Find where the given text appears and provide that cell's center as [x, y] coordinate. 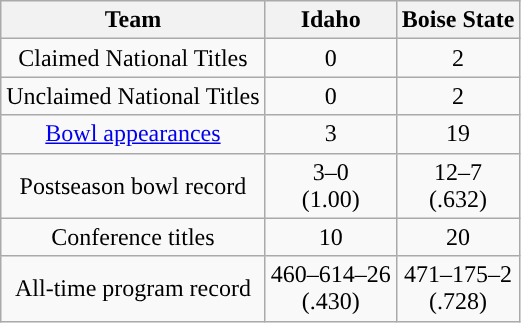
Postseason bowl record [133, 186]
3–0 (1.00) [330, 186]
3 [330, 134]
Unclaimed National Titles [133, 96]
10 [330, 237]
20 [458, 237]
Idaho [330, 20]
460–614–26 (.430) [330, 288]
Bowl appearances [133, 134]
Team [133, 20]
471–175–2 (.728) [458, 288]
Boise State [458, 20]
19 [458, 134]
All-time program record [133, 288]
Conference titles [133, 237]
12–7 (.632) [458, 186]
Claimed National Titles [133, 58]
